Detect which cell encompasses the target text, then output its [x, y] center coordinate. 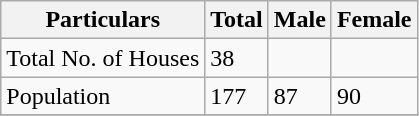
Female [374, 20]
Population [103, 96]
90 [374, 96]
38 [237, 58]
177 [237, 96]
Male [300, 20]
Total [237, 20]
87 [300, 96]
Particulars [103, 20]
Total No. of Houses [103, 58]
